Output the (X, Y) coordinate of the center of the cell containing the given text.  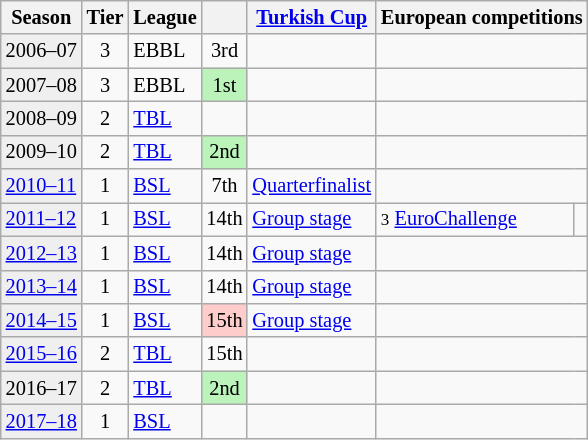
Season (42, 17)
2009–10 (42, 152)
2010–11 (42, 186)
7th (225, 186)
2006–07 (42, 51)
Quarterfinalist (312, 186)
3 EuroChallenge (475, 219)
2015–16 (42, 354)
Tier (106, 17)
League (164, 17)
European competitions (482, 17)
Turkish Cup (312, 17)
2016–17 (42, 388)
2012–13 (42, 253)
3rd (225, 51)
2017–18 (42, 421)
1st (225, 85)
2007–08 (42, 85)
2008–09 (42, 118)
2014–15 (42, 320)
2011–12 (42, 219)
2013–14 (42, 287)
